Identify which cell holds the provided text, then report its [X, Y] central coordinate. 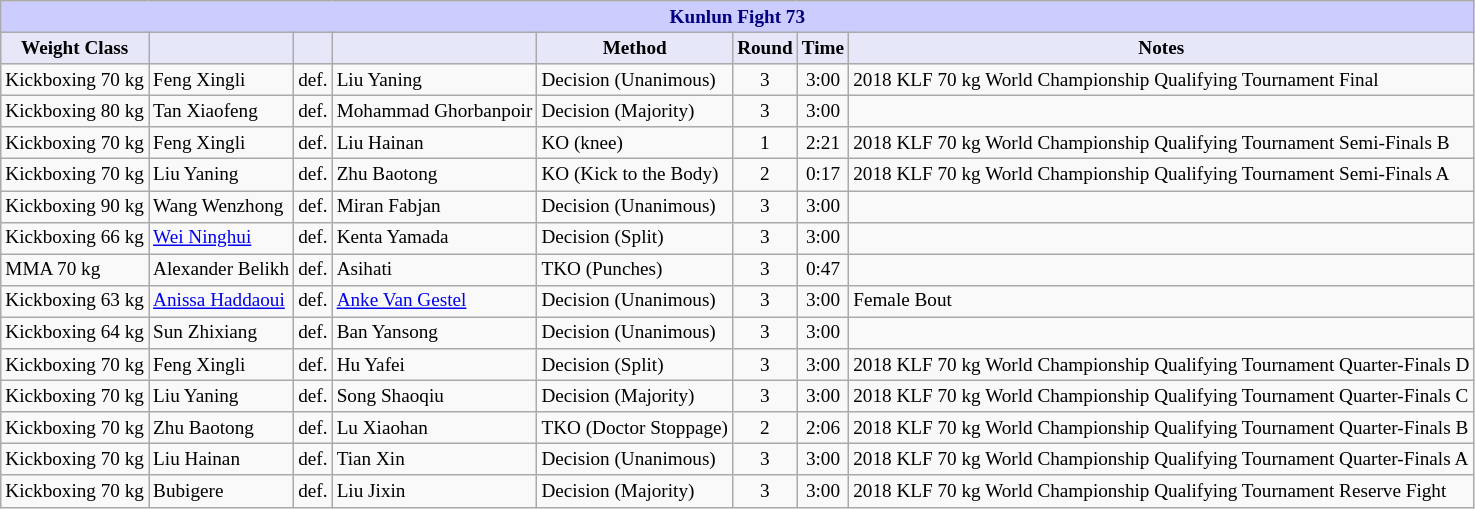
Female Bout [1162, 301]
Tan Xiaofeng [222, 111]
Hu Yafei [434, 365]
Time [822, 48]
Anissa Haddaoui [222, 301]
2:06 [822, 428]
Kunlun Fight 73 [738, 17]
Bubigere [222, 491]
Lu Xiaohan [434, 428]
Alexander Belikh [222, 270]
2018 KLF 70 kg World Championship Qualifying Tournament Quarter-Finals A [1162, 460]
2018 KLF 70 kg World Championship Qualifying Tournament Reserve Fight [1162, 491]
Kickboxing 66 kg [75, 238]
2018 KLF 70 kg World Championship Qualifying Tournament Quarter-Finals C [1162, 396]
Wei Ninghui [222, 238]
Round [766, 48]
Song Shaoqiu [434, 396]
2018 KLF 70 kg World Championship Qualifying Tournament Quarter-Finals B [1162, 428]
Method [635, 48]
2018 KLF 70 kg World Championship Qualifying Tournament Final [1162, 80]
Kickboxing 80 kg [75, 111]
1 [766, 143]
2018 KLF 70 kg World Championship Qualifying Tournament Semi-Finals A [1162, 175]
MMA 70 kg [75, 270]
KO (knee) [635, 143]
Kickboxing 63 kg [75, 301]
Kenta Yamada [434, 238]
2018 KLF 70 kg World Championship Qualifying Tournament Semi-Finals B [1162, 143]
Sun Zhixiang [222, 333]
Wang Wenzhong [222, 206]
2018 KLF 70 kg World Championship Qualifying Tournament Quarter-Finals D [1162, 365]
Liu Jixin [434, 491]
KO (Kick to the Body) [635, 175]
Ban Yansong [434, 333]
Tian Xin [434, 460]
2:21 [822, 143]
Weight Class [75, 48]
TKO (Punches) [635, 270]
Miran Fabjan [434, 206]
TKO (Doctor Stoppage) [635, 428]
0:17 [822, 175]
Kickboxing 64 kg [75, 333]
Kickboxing 90 kg [75, 206]
Anke Van Gestel [434, 301]
Asihati [434, 270]
Notes [1162, 48]
Mohammad Ghorbanpoir [434, 111]
0:47 [822, 270]
